Search for the cell housing the specified text and yield its [x, y] center coordinate. 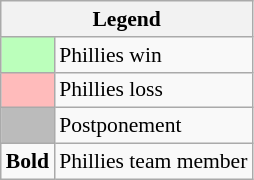
Phillies loss [153, 90]
Phillies team member [153, 162]
Bold [28, 162]
Legend [127, 19]
Postponement [153, 126]
Phillies win [153, 55]
